Locate the cell with the specified text and output its [x, y] center coordinate. 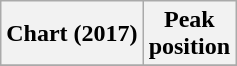
Peakposition [189, 34]
Chart (2017) [72, 34]
